Find where the given text appears and provide that cell's center as (x, y) coordinate. 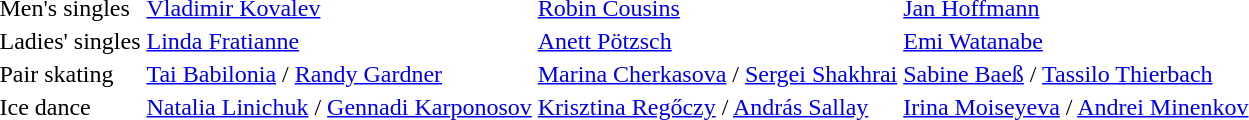
Marina Cherkasova / Sergei Shakhrai (717, 74)
Linda Fratianne (339, 41)
Anett Pötzsch (717, 41)
Tai Babilonia / Randy Gardner (339, 74)
